Find where the given text appears and provide that cell's center as [X, Y] coordinate. 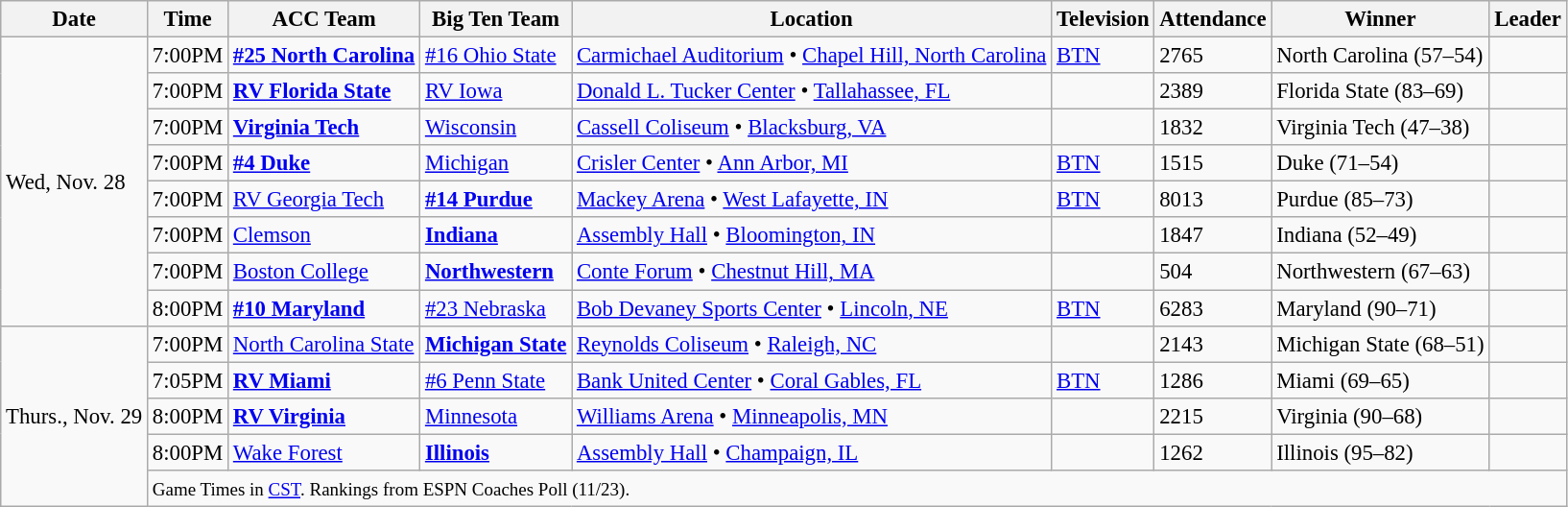
2389 [1213, 91]
Illinois [496, 452]
7:05PM [188, 380]
Big Ten Team [496, 19]
1832 [1213, 128]
RV Iowa [496, 91]
#23 Nebraska [496, 308]
8013 [1213, 200]
6283 [1213, 308]
#6 Penn State [496, 380]
Conte Forum • Chestnut Hill, MA [812, 272]
Bank United Center • Coral Gables, FL [812, 380]
Leader [1528, 19]
Mackey Arena • West Lafayette, IN [812, 200]
ACC Team [324, 19]
Bob Devaney Sports Center • Lincoln, NE [812, 308]
Maryland (90–71) [1380, 308]
Reynolds Coliseum • Raleigh, NC [812, 344]
Wisconsin [496, 128]
Miami (69–65) [1380, 380]
Illinois (95–82) [1380, 452]
Virginia Tech [324, 128]
RV Virginia [324, 416]
#10 Maryland [324, 308]
1847 [1213, 235]
1286 [1213, 380]
Michigan [496, 163]
North Carolina State [324, 344]
Michigan State [496, 344]
Game Times in CST. Rankings from ESPN Coaches Poll (11/23). [858, 489]
Donald L. Tucker Center • Tallahassee, FL [812, 91]
North Carolina (57–54) [1380, 56]
RV Georgia Tech [324, 200]
Florida State (83–69) [1380, 91]
1515 [1213, 163]
RV Florida State [324, 91]
Thurs., Nov. 29 [75, 416]
Northwestern [496, 272]
Location [812, 19]
Clemson [324, 235]
504 [1213, 272]
2215 [1213, 416]
Winner [1380, 19]
Virginia (90–68) [1380, 416]
Indiana [496, 235]
Carmichael Auditorium • Chapel Hill, North Carolina [812, 56]
Virginia Tech (47–38) [1380, 128]
#14 Purdue [496, 200]
Minnesota [496, 416]
1262 [1213, 452]
Assembly Hall • Bloomington, IN [812, 235]
RV Miami [324, 380]
#25 North Carolina [324, 56]
Indiana (52–49) [1380, 235]
Assembly Hall • Champaign, IL [812, 452]
Northwestern (67–63) [1380, 272]
Boston College [324, 272]
#16 Ohio State [496, 56]
Date [75, 19]
Michigan State (68–51) [1380, 344]
#4 Duke [324, 163]
Crisler Center • Ann Arbor, MI [812, 163]
Time [188, 19]
Attendance [1213, 19]
Television [1104, 19]
2765 [1213, 56]
Wed, Nov. 28 [75, 182]
2143 [1213, 344]
Williams Arena • Minneapolis, MN [812, 416]
Wake Forest [324, 452]
Cassell Coliseum • Blacksburg, VA [812, 128]
Duke (71–54) [1380, 163]
Purdue (85–73) [1380, 200]
